Pinpoint the cell where the given text exists, returning its (x, y) midpoint coordinate. 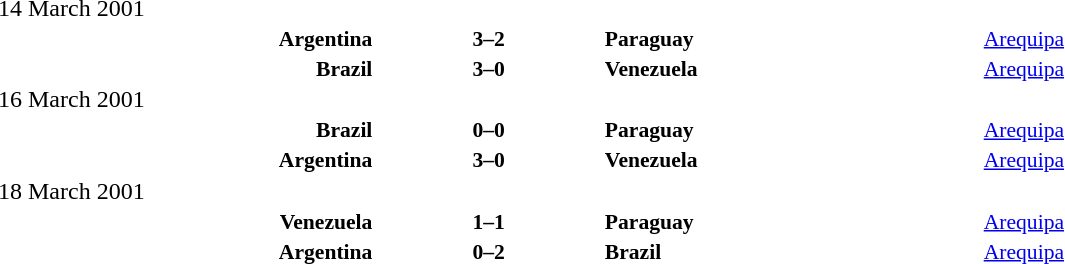
1–1 (488, 222)
0–0 (488, 130)
3–2 (488, 38)
